Return (X, Y) of the center of cell containing provided text 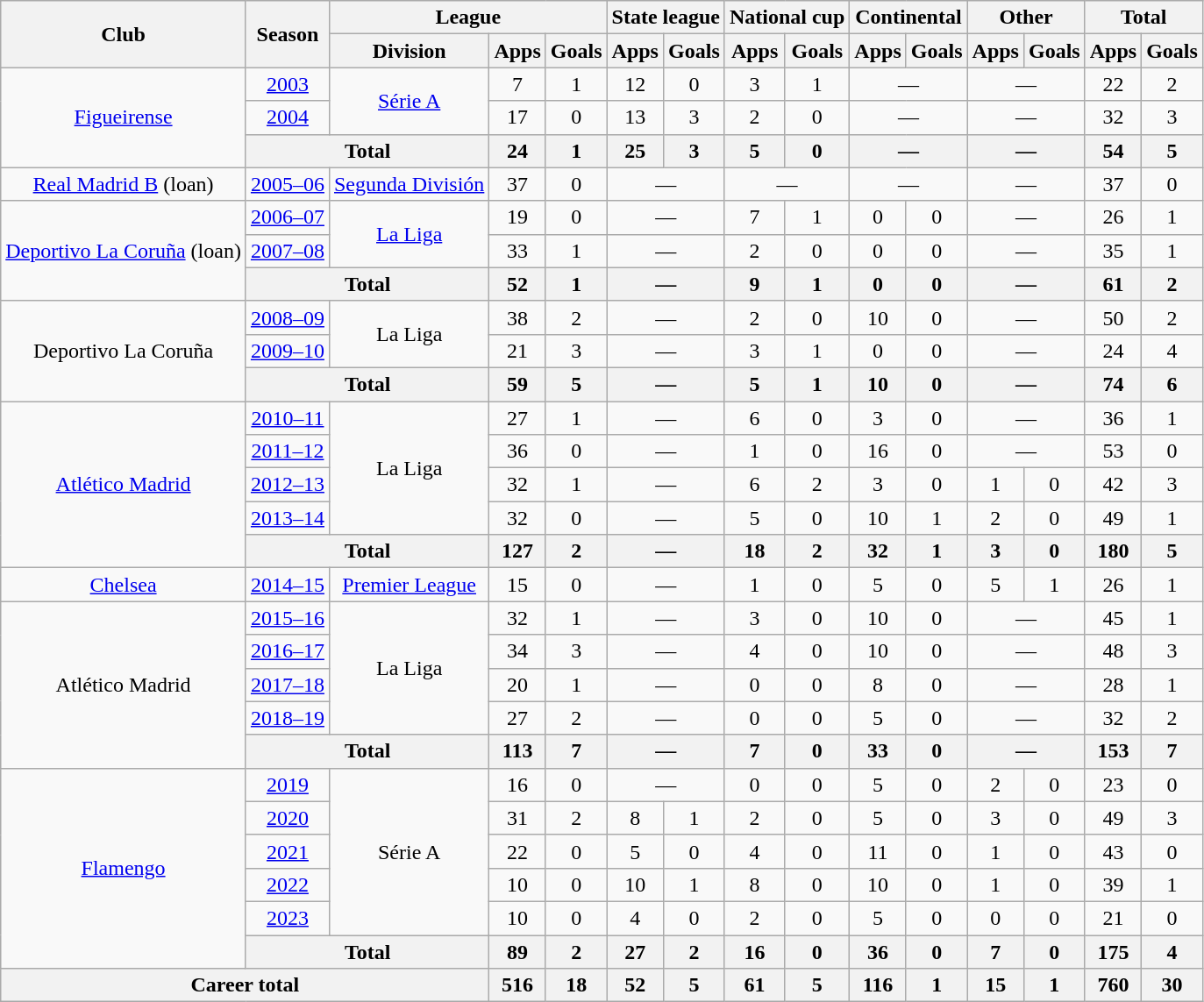
25 (635, 151)
9 (754, 284)
2007–08 (288, 251)
50 (1113, 317)
39 (1113, 885)
516 (517, 985)
153 (1113, 751)
2006–07 (288, 217)
Division (409, 51)
2004 (288, 117)
42 (1113, 485)
Club (124, 34)
89 (517, 951)
30 (1172, 985)
Season (288, 34)
2018–19 (288, 718)
2016–17 (288, 651)
43 (1113, 851)
760 (1113, 985)
2008–09 (288, 317)
2019 (288, 785)
116 (878, 985)
2010–11 (288, 418)
53 (1113, 451)
Premier League (409, 585)
45 (1113, 618)
59 (517, 384)
127 (517, 551)
74 (1113, 384)
175 (1113, 951)
2014–15 (288, 585)
National cup (787, 18)
20 (517, 685)
Real Madrid B (loan) (124, 184)
2020 (288, 818)
38 (517, 317)
113 (517, 751)
2023 (288, 918)
Deportivo La Coruña (loan) (124, 251)
2003 (288, 84)
2005–06 (288, 184)
Flamengo (124, 868)
48 (1113, 651)
Other (1026, 18)
Continental (908, 18)
2022 (288, 885)
League (468, 18)
Deportivo La Coruña (124, 351)
54 (1113, 151)
34 (517, 651)
Figueirense (124, 117)
13 (635, 117)
State league (666, 18)
2011–12 (288, 451)
23 (1113, 785)
2021 (288, 851)
2012–13 (288, 485)
19 (517, 217)
Chelsea (124, 585)
2015–16 (288, 618)
17 (517, 117)
31 (517, 818)
11 (878, 851)
2017–18 (288, 685)
28 (1113, 685)
Career total (246, 985)
35 (1113, 251)
2013–14 (288, 518)
180 (1113, 551)
Segunda División (409, 184)
2009–10 (288, 351)
12 (635, 84)
